Pinpoint the cell where the given text exists, returning its (x, y) midpoint coordinate. 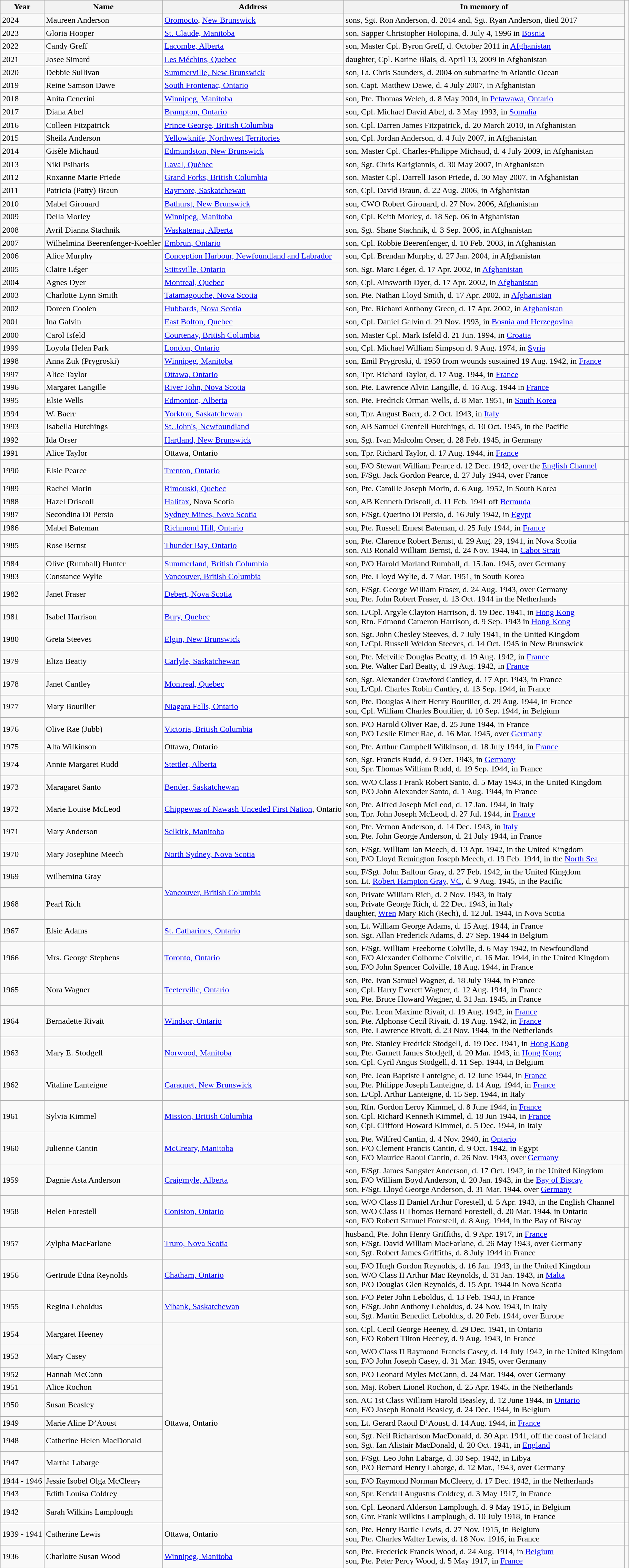
Alice Rochon (103, 1387)
Mission, British Columbia (253, 1116)
son, Cpl. Darren James Fitzpatrick, d. 20 March 2010, in Afghanistan (484, 125)
Wilhelmina Beerenfenger-Koehler (103, 243)
Hubbards, Nova Scotia (253, 308)
Margaret Heeney (103, 1334)
Claire Léger (103, 269)
2000 (22, 335)
Della Morley (103, 217)
son, Pte. Thomas Welch, d. 8 May 2004, in Petawawa, Ontario (484, 99)
son, L/Cpl. Argyle Clayton Harrison, d. 19 Dec. 1941, in Hong Kong son, Rfn. Edmond Cameron Harrison, d. 9 Sep. 1943 in Hong Kong (484, 616)
son, Sgt. Marc Léger, d. 17 Apr. 2002, in Afghanistan (484, 269)
Summerville, New Brunswick (253, 72)
son, F/O Raymond Norman McCleery, d. 17 Dec. 1942, in the Netherlands (484, 1481)
Raymore, Saskatchewan (253, 191)
Thunder Bay, Ontario (253, 545)
son, Cpl. Daniel Galvin d. 29 Nov. 1993, in Bosnia and Herzegovina (484, 322)
son, F/Sgt. Leo John Labarge, d. 30 Sep. 1942, in Libya son, P/O Bernard Henry Labarge, d. 12 Mar., 1943, over Germany (484, 1463)
son, CWO Robert Girouard, d. 27 Nov. 2006, Afghanistan (484, 204)
Nora Wagner (103, 989)
Candy Greff (103, 46)
1947 (22, 1463)
Anita Cenerini (103, 99)
1953 (22, 1356)
Martha Labarge (103, 1463)
son, Cpl. Brendan Murphy, d. 27 Jan. 2004, in Afghanistan (484, 256)
Gloria Hooper (103, 33)
Wilhemina Gray (103, 876)
1976 (22, 729)
son, P/O Harold Oliver Rae, d. 25 June 1944, in France son, P/O Leslie Elmer Rae, d. 16 Mar. 1945, over Germany (484, 729)
Isabella Hutchings (103, 427)
2006 (22, 256)
Maragaret Santo (103, 787)
Vibank, Saskatchewan (253, 1307)
1955 (22, 1307)
Carol Isfeld (103, 335)
Selkirk, Manitoba (253, 831)
son, Pte. Fredrick Orman Wells, d. 8 Mar. 1951, in South Korea (484, 401)
Victoria, British Columbia (253, 729)
Ina Galvin (103, 322)
son, Pte. Henry Bartle Lewis, d. 27 Nov. 1915, in Belgium son, Pte. Charles Walter Lewis, d. 18 Nov. 1916, in France (484, 1534)
Craigmyle, Alberta (253, 1180)
son, Tpr. August Baerr, d. 2 Oct. 1943, in Italy (484, 414)
1950 (22, 1405)
1983 (22, 576)
1969 (22, 876)
St. Claude, Manitoba (253, 33)
Regina Leboldus (103, 1307)
Lacombe, Alberta (253, 46)
1943 (22, 1494)
son, Pte. Vernon Anderson, d. 14 Dec. 1943, in Italy son, Pte. John George Anderson, d. 21 July 1944, in France (484, 831)
son, Sapper Christopher Holopina, d. July 4, 1996 in Bosnia (484, 33)
Mary E. Stodgell (103, 1053)
Marie Louise McLeod (103, 809)
Dagnie Asta Anderson (103, 1180)
Year (22, 7)
1994 (22, 414)
Conception Harbour, Newfoundland and Labrador (253, 256)
Elsie Adams (103, 931)
Maureen Anderson (103, 20)
son, Cpl. Michael David Abel, d. 3 May 1993, in Somalia (484, 112)
1960 (22, 1148)
son, Cpl. Jordan Anderson, d. 4 July 2007, in Afghanistan (484, 138)
Bender, Saskatchewan (253, 787)
Oromocto, New Brunswick (253, 20)
son, Emil Prygroski, d. 1950 from wounds sustained 19 Aug. 1942, in France (484, 361)
Caraquet, New Brunswick (253, 1085)
Edith Louisa Coldrey (103, 1494)
Bury, Quebec (253, 616)
Mabel Girouard (103, 204)
Alta Wilkinson (103, 747)
2017 (22, 112)
2022 (22, 46)
London, Ontario (253, 348)
2024 (22, 20)
1948 (22, 1441)
1959 (22, 1180)
Chatham, Ontario (253, 1275)
Trenton, Ontario (253, 471)
Jessie Isobel Olga McCleery (103, 1481)
Edmonton, Alberta (253, 401)
1989 (22, 488)
1987 (22, 515)
Sarah Wilkins Lamplough (103, 1512)
Hannah McCann (103, 1374)
Charlotte Lynn Smith (103, 295)
Colleen Fitzpatrick (103, 125)
Sylvia Kimmel (103, 1116)
1949 (22, 1423)
1973 (22, 787)
Loyola Helen Park (103, 348)
1992 (22, 440)
2019 (22, 85)
son, Capt. Matthew Dawe, d. 4 July 2007, in Afghanistan (484, 85)
1988 (22, 502)
son, Sgt. Francis Rudd, d. 9 Oct. 1943, in Germany son, Spr. Thomas William Rudd, d. 19 Sep. 1944, in France (484, 765)
Catherine Lewis (103, 1534)
Laval, Québec (253, 164)
Charlotte Susan Wood (103, 1557)
son, Pte. Alfred Joseph McLeod, d. 17 Jan. 1944, in Italy son, Tpr. John Joseph McLeod, d. 27 Jul. 1944, in France (484, 809)
1965 (22, 989)
Olive (Rumball) Hunter (103, 563)
Sheila Anderson (103, 138)
Coniston, Ontario (253, 1212)
Teeterville, Ontario (253, 989)
son, Cpl. Robbie Beerenfenger, d. 10 Feb. 2003, in Afghanistan (484, 243)
2001 (22, 322)
Avril Dianna Stachnik (103, 230)
1980 (22, 639)
Patricia (Patty) Braun (103, 191)
Embrun, Ontario (253, 243)
Janet Cantley (103, 684)
Truro, Nova Scotia (253, 1243)
2014 (22, 151)
St. Catharines, Ontario (253, 931)
2004 (22, 282)
1978 (22, 684)
son, Sgt. Neil Richardson MacDonald, d. 30 Apr. 1941, off the coast of Ireland son, Sgt. Ian Alistair MacDonald, d. 20 Oct. 1941, in England (484, 1441)
son, F/Sgt. John Balfour Gray, d. 27 Feb. 1942, in the United Kingdomson, Lt. Robert Hampton Gray, VC, d. 9 Aug. 1945, in the Pacific (484, 876)
Debert, Nova Scotia (253, 594)
Olive Rae (Jubb) (103, 729)
1968 (22, 903)
son, Cpl. Cecil George Heeney, d. 29 Dec. 1941, in Ontario son, F/O Robert Tilton Heeney, d. 9 Aug. 1943, in France (484, 1334)
son, Pte. Nathan Lloyd Smith, d. 17 Apr. 2002, in Afghanistan (484, 295)
North Sydney, Nova Scotia (253, 854)
son, Pte. Frederick Francis Wood, d. 24 Aug. 1914, in Belgium son, Pte. Peter Percy Wood, d. 5 May 1917, in France (484, 1557)
Yellowknife, Northwest Territories (253, 138)
son, Spr. Kendall Augustus Coldrey, d. 3 May 1917, in France (484, 1494)
1975 (22, 747)
son, Master Cpl. Mark Isfeld d. 21 Jun. 1994, in Croatia (484, 335)
Norwood, Manitoba (253, 1053)
1982 (22, 594)
Marie Aline D’Aoust (103, 1423)
son, Pte. Arthur Campbell Wilkinson, d. 18 July 1944, in France (484, 747)
Julienne Cantin (103, 1148)
Elsie Pearce (103, 471)
son, P/O Harold Marland Rumball, d. 15 Jan. 1945, over Germany (484, 563)
Elsie Wells (103, 401)
2016 (22, 125)
2002 (22, 308)
Helen Forestell (103, 1212)
Mary Boutilier (103, 707)
son, Pte. Lloyd Wylie, d. 7 Mar. 1951, in South Korea (484, 576)
son, Cpl. Ainsworth Dyer, d. 17 Apr. 2002, in Afghanistan (484, 282)
2011 (22, 191)
W. Baerr (103, 414)
1970 (22, 854)
son, Pte. Richard Anthony Green, d. 17 Apr. 2002, in Afghanistan (484, 308)
1997 (22, 374)
1979 (22, 662)
son, F/Sgt. Querino Di Persio, d. 16 July 1942, in Egypt (484, 515)
2009 (22, 217)
son, Sgt. Chris Karigiannis, d. 30 May 2007, in Afghanistan (484, 164)
Windsor, Ontario (253, 1021)
Bernadette Rivait (103, 1021)
1944 - 1946 (22, 1481)
son, P/O Leonard Myles McCann, d. 24 Mar. 1944, over Germany (484, 1374)
1957 (22, 1243)
Eliza Beatty (103, 662)
1998 (22, 361)
son, Sgt. Shane Stachnik, d. 3 Sep. 2006, in Afghanistan (484, 230)
1961 (22, 1116)
son, AB Samuel Grenfell Hutchings, d. 10 Oct. 1945, in the Pacific (484, 427)
Catherine Helen MacDonald (103, 1441)
2013 (22, 164)
son, Sgt. Alexander Crawford Cantley, d. 17 Apr. 1943, in France son, L/Cpl. Charles Robin Cantley, d. 13 Sep. 1944, in France (484, 684)
son, Cpl. Leonard Alderson Lamplough, d. 9 May 1915, in Belgium son, Gnr. Frank Wilkins Lamplough, d. 10 July 1918, in France (484, 1512)
Mabel Bateman (103, 528)
Annie Margaret Rudd (103, 765)
1993 (22, 427)
Halifax, Nova Scotia (253, 502)
1942 (22, 1512)
Constance Wylie (103, 576)
son, Cpl. Michael William Simpson d. 9 Aug. 1974, in Syria (484, 348)
son, Sgt. Ivan Malcolm Orser, d. 28 Feb. 1945, in Germany (484, 440)
Bathurst, New Brunswick (253, 204)
Grand Forks, British Columbia (253, 178)
son, Master Cpl. Charles-Philippe Michaud, d. 4 July 2009, in Afghanistan (484, 151)
son, Lt. William George Adams, d. 15 Aug. 1944, in France son, Sgt. Allan Frederick Adams, d. 27 Sep. 1944 in Belgium (484, 931)
son, W/O Class I Frank Robert Santo, d. 5 May 1943, in the United Kingdom son, P/O John Alexander Santo, d. 1 Aug. 1944, in France (484, 787)
Susan Beasley (103, 1405)
son, F/O Stewart William Pearce d. 12 Dec. 1942, over the English Channel son, F/Sgt. Jack Gordon Pearce, d. 27 July 1944, over France (484, 471)
2005 (22, 269)
Pearl Rich (103, 903)
Isabel Harrison (103, 616)
1966 (22, 958)
son, Pte. Melville Douglas Beatty, d. 19 Aug. 1942, in France son, Pte. Walter Earl Beatty, d. 19 Aug. 1942, in France (484, 662)
Niagara Falls, Ontario (253, 707)
son, AC 1st Class William Harold Beasley, d. 12 June 1944, in Ontario son, F/O Joseph Ronald Beasley, d. 24 Dec. 1944, in Belgium (484, 1405)
daughter, Cpl. Karine Blais, d. April 13, 2009 in Afghanistan (484, 59)
Zylpha MacFarlane (103, 1243)
Edmundston, New Brunswick (253, 151)
1951 (22, 1387)
son, Lt. Chris Saunders, d. 2004 on submarine in Atlantic Ocean (484, 72)
Hartland, New Brunswick (253, 440)
son, Pte. Clarence Robert Bernst, d. 29 Aug. 29, 1941, in Nova Scotia son, AB Ronald William Bernst, d. 24 Nov. 1944, in Cabot Strait (484, 545)
2018 (22, 99)
Carlyle, Saskatchewan (253, 662)
son, Master Cpl. Darrell Jason Priede, d. 30 May 2007, in Afghanistan (484, 178)
1984 (22, 563)
2012 (22, 178)
Summerland, British Columbia (253, 563)
Mary Anderson (103, 831)
1967 (22, 931)
1962 (22, 1085)
Greta Steeves (103, 639)
River John, Nova Scotia (253, 387)
Mary Josephine Meech (103, 854)
Mrs. George Stephens (103, 958)
1981 (22, 616)
1977 (22, 707)
son, Pte. Lawrence Alvin Langille, d. 16 Aug. 1944 in France (484, 387)
Josee Simard (103, 59)
Chippewas of Nawash Unceded First Nation, Ontario (253, 809)
Janet Fraser (103, 594)
son, Cpl. Keith Morley, d. 18 Sep. 06 in Afghanistan (484, 217)
Elgin, New Brunswick (253, 639)
1963 (22, 1053)
Rimouski, Quebec (253, 488)
St. John's, Newfoundland (253, 427)
Anna Zuk (Prygroski) (103, 361)
1954 (22, 1334)
1952 (22, 1374)
Doreen Coolen (103, 308)
1974 (22, 765)
Yorkton, Saskatchewan (253, 414)
Name (103, 7)
Agnes Dyer (103, 282)
Address (253, 7)
1990 (22, 471)
2023 (22, 33)
son, Master Cpl. Byron Greff, d. October 2011 in Afghanistan (484, 46)
Prince George, British Columbia (253, 125)
1991 (22, 453)
Niki Psiharis (103, 164)
sons, Sgt. Ron Anderson, d. 2014 and, Sgt. Ryan Anderson, died 2017 (484, 20)
Roxanne Marie Priede (103, 178)
1964 (22, 1021)
Debbie Sullivan (103, 72)
Les Méchins, Quebec (253, 59)
Stettler, Alberta (253, 765)
Stittsville, Ontario (253, 269)
2008 (22, 230)
1995 (22, 401)
1958 (22, 1212)
2015 (22, 138)
1985 (22, 545)
Mary Casey (103, 1356)
Secondina Di Persio (103, 515)
Margaret Langille (103, 387)
Gisèle Michaud (103, 151)
Reine Samson Dawe (103, 85)
Vitaline Lanteigne (103, 1085)
Toronto, Ontario (253, 958)
son, F/Sgt. William Ian Meech, d. 13 Apr. 1942, in the United Kingdom son, P/O Lloyd Remington Joseph Meech, d. 19 Feb. 1944, in the North Sea (484, 854)
Gertrude Edna Reynolds (103, 1275)
Richmond Hill, Ontario (253, 528)
1996 (22, 387)
son, AB Kenneth Driscoll, d. 11 Feb. 1941 off Bermuda (484, 502)
son, Cpl. David Braun, d. 22 Aug. 2006, in Afghanistan (484, 191)
son, W/O Class II Raymond Francis Casey, d. 14 July 1942, in the United Kingdom son, F/O John Joseph Casey, d. 31 Mar. 1945, over Germany (484, 1356)
South Frontenac, Ontario (253, 85)
son, Sgt. John Chesley Steeves, d. 7 July 1941, in the United Kingdom son, L/Cpl. Russell Weldon Steeves, d. 14 Oct. 1945 in New Brunswick (484, 639)
1956 (22, 1275)
Sydney Mines, Nova Scotia (253, 515)
1986 (22, 528)
Rachel Morin (103, 488)
Hazel Driscoll (103, 502)
2020 (22, 72)
son, Maj. Robert Lionel Rochon, d. 25 Apr. 1945, in the Netherlands (484, 1387)
McCreary, Manitoba (253, 1148)
1999 (22, 348)
Waskatenau, Alberta (253, 230)
2021 (22, 59)
2007 (22, 243)
1939 - 1941 (22, 1534)
son, Lt. Gerard Raoul D’Aoust, d. 14 Aug. 1944, in France (484, 1423)
Rose Bernst (103, 545)
son, Pte. Douglas Albert Henry Boutilier, d. 29 Aug. 1944, in France son, Cpl. William Charles Boutilier, d. 10 Sep. 1944, in Belgium (484, 707)
son, Pte. Russell Ernest Bateman, d. 25 July 1944, in France (484, 528)
Alice Murphy (103, 256)
East Bolton, Quebec (253, 322)
2010 (22, 204)
1936 (22, 1557)
1971 (22, 831)
2003 (22, 295)
1972 (22, 809)
Courtenay, British Columbia (253, 335)
In memory of (484, 7)
son, F/Sgt. George William Fraser, d. 24 Aug. 1943, over Germany son, Pte. John Robert Fraser, d. 13 Oct. 1944 in the Netherlands (484, 594)
son, Pte. Camille Joseph Morin, d. 6 Aug. 1952, in South Korea (484, 488)
Diana Abel (103, 112)
Ida Orser (103, 440)
Brampton, Ontario (253, 112)
Tatamagouche, Nova Scotia (253, 295)
